For the text-containing cell, return its midpoint in (x, y) coordinate format. 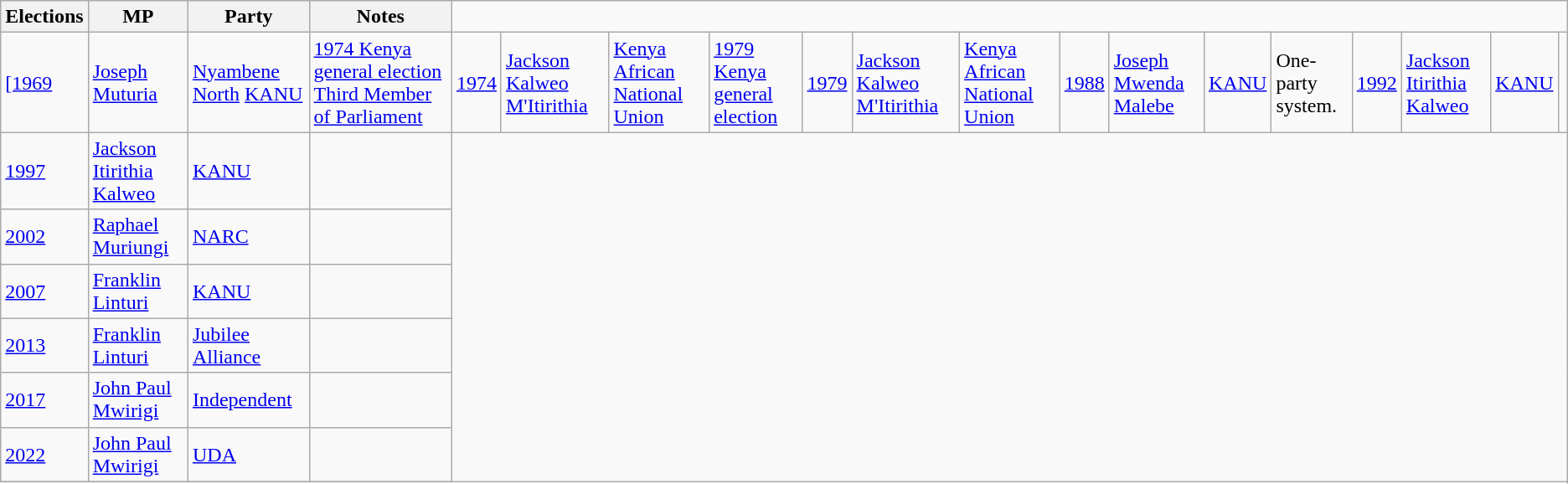
MP (137, 17)
One-party system. (1312, 82)
[1969 (44, 82)
2002 (44, 236)
2017 (44, 400)
1992 (1377, 82)
Independent (248, 400)
1974 Kenya general election Third Member of Parliament (380, 82)
1997 (44, 171)
Notes (380, 17)
1979 (828, 82)
Jubilee Alliance (248, 345)
NARC (248, 236)
2013 (44, 345)
Nyambene North KANU (248, 82)
Joseph Mwenda Malebe (1156, 82)
2022 (44, 454)
Elections (44, 17)
2007 (44, 291)
Joseph Muturia (137, 82)
Raphael Muriungi (137, 236)
1988 (1084, 82)
Party (248, 17)
1974 (476, 82)
UDA (248, 454)
1979 Kenya general election (756, 82)
